Provide the [x, y] coordinate of the cell's center where the given text is located.  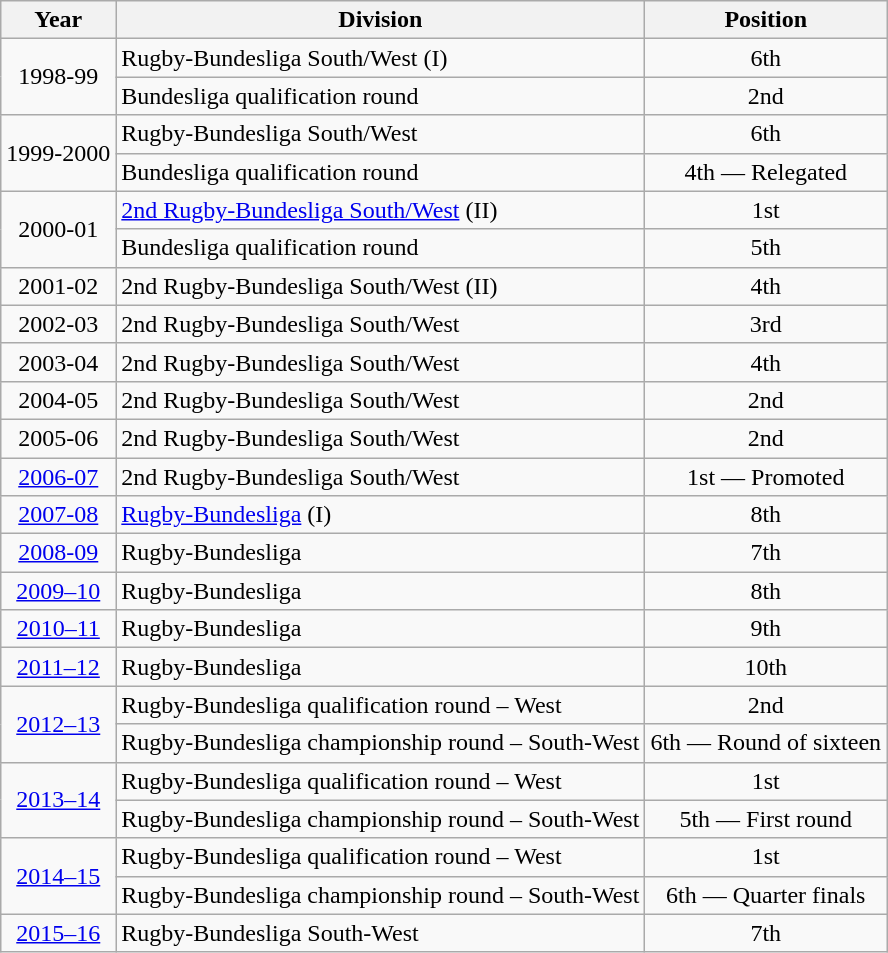
2004-05 [58, 400]
10th [766, 667]
Rugby-Bundesliga South/West [380, 134]
Rugby-Bundesliga South-West [380, 933]
2014–15 [58, 876]
2013–14 [58, 800]
2011–12 [58, 667]
Rugby-Bundesliga South/West (I) [380, 58]
5th [766, 248]
2003-04 [58, 362]
1998-99 [58, 77]
2002-03 [58, 324]
6th — Round of sixteen [766, 743]
1999-2000 [58, 153]
2009–10 [58, 591]
Division [380, 20]
2015–16 [58, 933]
2008-09 [58, 553]
2001-02 [58, 286]
Rugby-Bundesliga (I) [380, 515]
6th — Quarter finals [766, 895]
2006-07 [58, 477]
2012–13 [58, 724]
5th — First round [766, 819]
4th — Relegated [766, 172]
2005-06 [58, 438]
Year [58, 20]
Position [766, 20]
9th [766, 629]
1st — Promoted [766, 477]
2010–11 [58, 629]
2007-08 [58, 515]
2000-01 [58, 229]
3rd [766, 324]
